Output the [X, Y] coordinate of the center of the cell containing the given text.  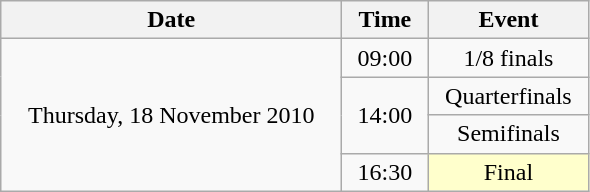
16:30 [385, 172]
Thursday, 18 November 2010 [172, 115]
Time [385, 20]
Semifinals [508, 134]
14:00 [385, 115]
Quarterfinals [508, 96]
1/8 finals [508, 58]
Event [508, 20]
09:00 [385, 58]
Final [508, 172]
Date [172, 20]
